Return (X, Y) of the center of cell containing provided text 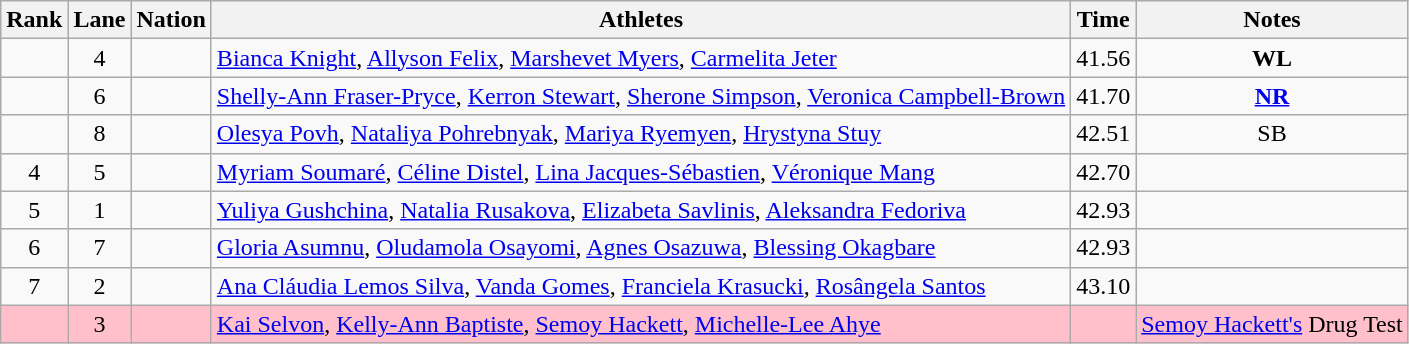
Nation (171, 20)
WL (1272, 58)
Rank (34, 20)
3 (100, 324)
Semoy Hackett's Drug Test (1272, 324)
Myriam Soumaré, Céline Distel, Lina Jacques-Sébastien, Véronique Mang (640, 172)
1 (100, 210)
Kai Selvon, Kelly-Ann Baptiste, Semoy Hackett, Michelle-Lee Ahye (640, 324)
8 (100, 134)
NR (1272, 96)
Olesya Povh, Nataliya Pohrebnyak, Mariya Ryemyen, Hrystyna Stuy (640, 134)
Lane (100, 20)
Shelly-Ann Fraser-Pryce, Kerron Stewart, Sherone Simpson, Veronica Campbell-Brown (640, 96)
41.56 (1104, 58)
2 (100, 286)
Athletes (640, 20)
Ana Cláudia Lemos Silva, Vanda Gomes, Franciela Krasucki, Rosângela Santos (640, 286)
41.70 (1104, 96)
42.70 (1104, 172)
Time (1104, 20)
SB (1272, 134)
Gloria Asumnu, Oludamola Osayomi, Agnes Osazuwa, Blessing Okagbare (640, 248)
Notes (1272, 20)
43.10 (1104, 286)
42.51 (1104, 134)
Bianca Knight, Allyson Felix, Marshevet Myers, Carmelita Jeter (640, 58)
Yuliya Gushchina, Natalia Rusakova, Elizabeta Savlinis, Aleksandra Fedoriva (640, 210)
